Identify which cell holds the provided text, then report its (x, y) central coordinate. 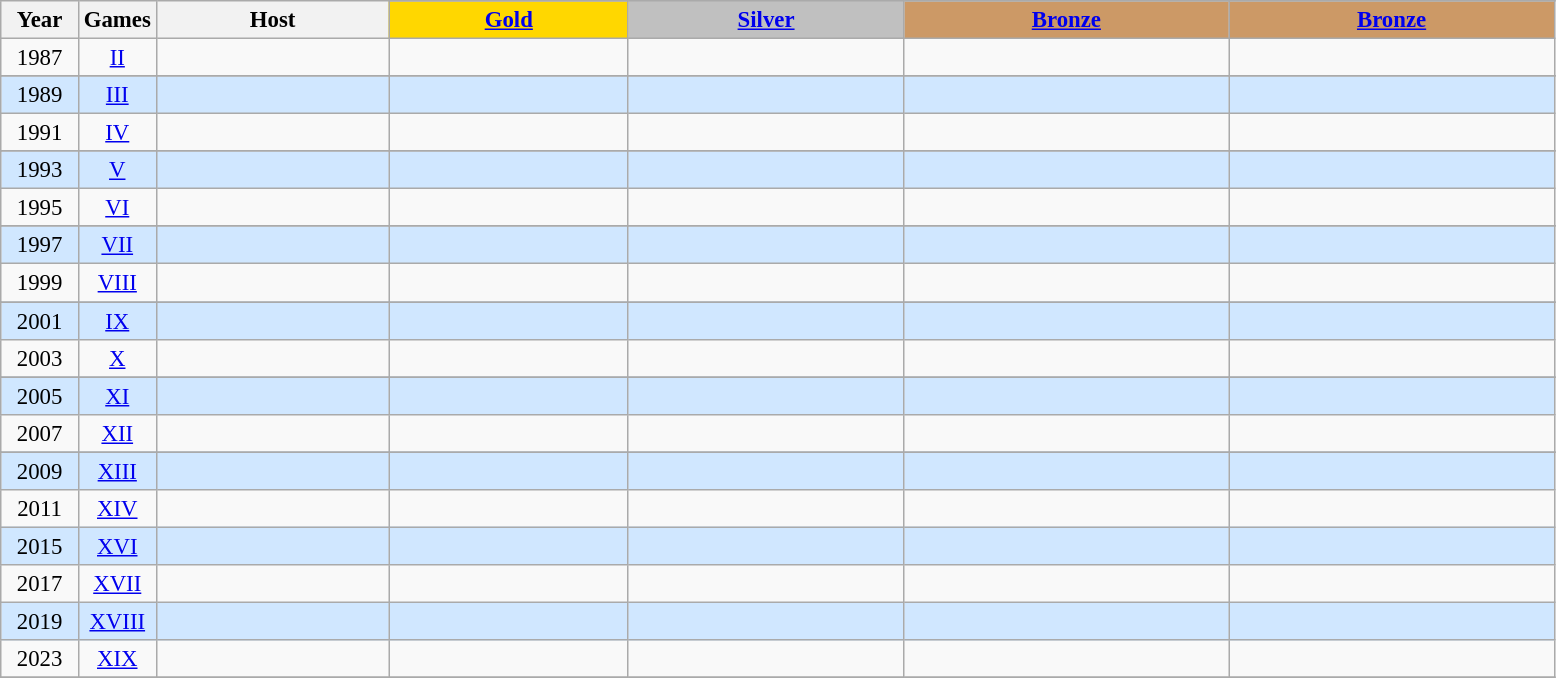
2015 (40, 546)
Host (272, 20)
XIX (117, 659)
VII (117, 245)
1993 (40, 170)
III (117, 95)
Games (117, 20)
1999 (40, 283)
2019 (40, 621)
Gold (508, 20)
1987 (40, 58)
XVI (117, 546)
X (117, 358)
IV (117, 133)
2003 (40, 358)
Year (40, 20)
IX (117, 321)
1991 (40, 133)
2005 (40, 396)
XVII (117, 584)
1995 (40, 208)
II (117, 58)
XVIII (117, 621)
1997 (40, 245)
2009 (40, 471)
Silver (766, 20)
2001 (40, 321)
XI (117, 396)
2007 (40, 433)
VIII (117, 283)
V (117, 170)
2023 (40, 659)
XIII (117, 471)
2017 (40, 584)
1989 (40, 95)
2011 (40, 509)
VI (117, 208)
XIV (117, 509)
XII (117, 433)
